Detect which cell encompasses the target text, then output its [X, Y] center coordinate. 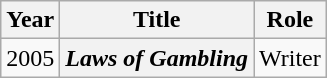
Role [290, 20]
Title [157, 20]
Laws of Gambling [157, 58]
Year [30, 20]
2005 [30, 58]
Writer [290, 58]
